Scan for the cell matching the given text and deliver its [x, y] coordinate at center. 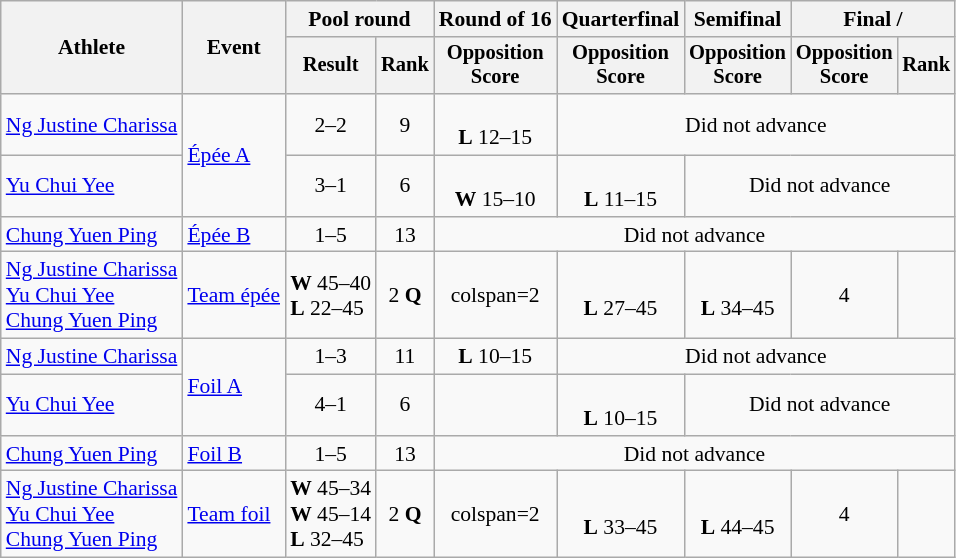
Épée B [234, 235]
W 45–34 W 45–14 L 32–45 [330, 514]
Team foil [234, 514]
Épée A [234, 155]
4–1 [330, 406]
L 11–15 [621, 186]
Quarterfinal [621, 19]
1–3 [330, 357]
Pool round [360, 19]
Athlete [92, 48]
W 15–10 [496, 186]
L 27–45 [621, 296]
Foil B [234, 454]
11 [405, 357]
L 33–45 [621, 514]
L 44–45 [738, 514]
L 12–15 [496, 124]
L 34–45 [738, 296]
2–2 [330, 124]
W 45–40 L 22–45 [330, 296]
9 [405, 124]
Result [330, 66]
Event [234, 48]
Foil A [234, 388]
Team épée [234, 296]
Final / [873, 19]
3–1 [330, 186]
Semifinal [738, 19]
Round of 16 [496, 19]
